Determine the [X, Y] coordinate at the center of the cell enclosing the given text.  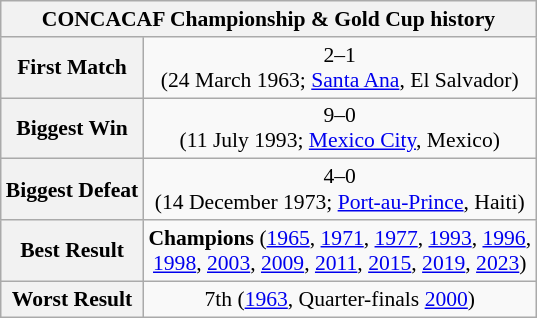
Best Result [72, 250]
4–0 (14 December 1973; Port-au-Prince, Haiti) [340, 190]
Worst Result [72, 299]
CONCACAF Championship & Gold Cup history [268, 19]
7th (1963, Quarter-finals 2000) [340, 299]
9–0 (11 July 1993; Mexico City, Mexico) [340, 128]
2–1 (24 March 1963; Santa Ana, El Salvador) [340, 68]
Champions (1965, 1971, 1977, 1993, 1996, 1998, 2003, 2009, 2011, 2015, 2019, 2023) [340, 250]
First Match [72, 68]
Biggest Win [72, 128]
Biggest Defeat [72, 190]
